Return [x, y] of the center of cell containing provided text 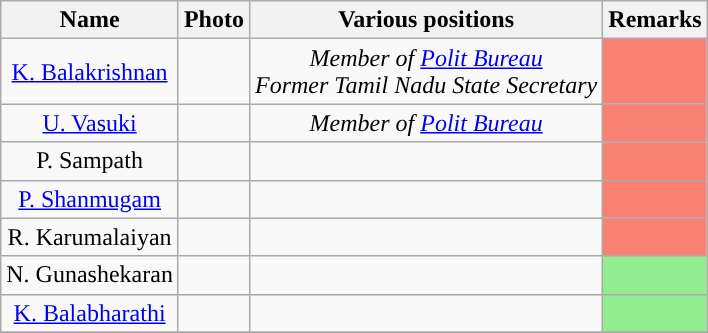
Name [90, 20]
Member of Polit Bureau Former Tamil Nadu State Secretary [426, 72]
Various positions [426, 20]
Remarks [655, 20]
K. Balakrishnan [90, 72]
Photo [214, 20]
K. Balabharathi [90, 313]
U. Vasuki [90, 123]
Member of Polit Bureau [426, 123]
P. Sampath [90, 161]
P. Shanmugam [90, 199]
N. Gunashekaran [90, 275]
R. Karumalaiyan [90, 237]
